For the text-containing cell, return its midpoint in (X, Y) coordinate format. 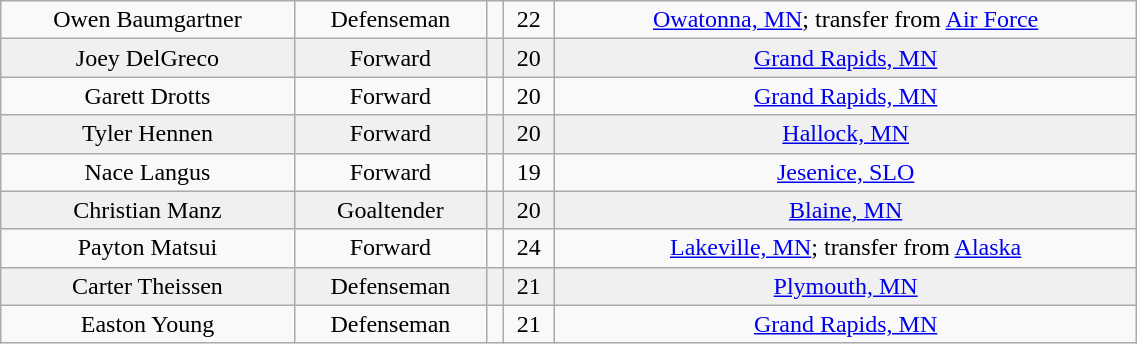
22 (529, 20)
19 (529, 172)
Joey DelGreco (148, 58)
Easton Young (148, 324)
Nace Langus (148, 172)
Owen Baumgartner (148, 20)
Carter Theissen (148, 286)
Blaine, MN (845, 210)
Plymouth, MN (845, 286)
Garett Drotts (148, 96)
Owatonna, MN; transfer from Air Force (845, 20)
Tyler Hennen (148, 134)
Payton Matsui (148, 248)
Jesenice, SLO (845, 172)
24 (529, 248)
Hallock, MN (845, 134)
Lakeville, MN; transfer from Alaska (845, 248)
Christian Manz (148, 210)
Goaltender (390, 210)
